Determine the [X, Y] coordinate at the center of the cell enclosing the given text.  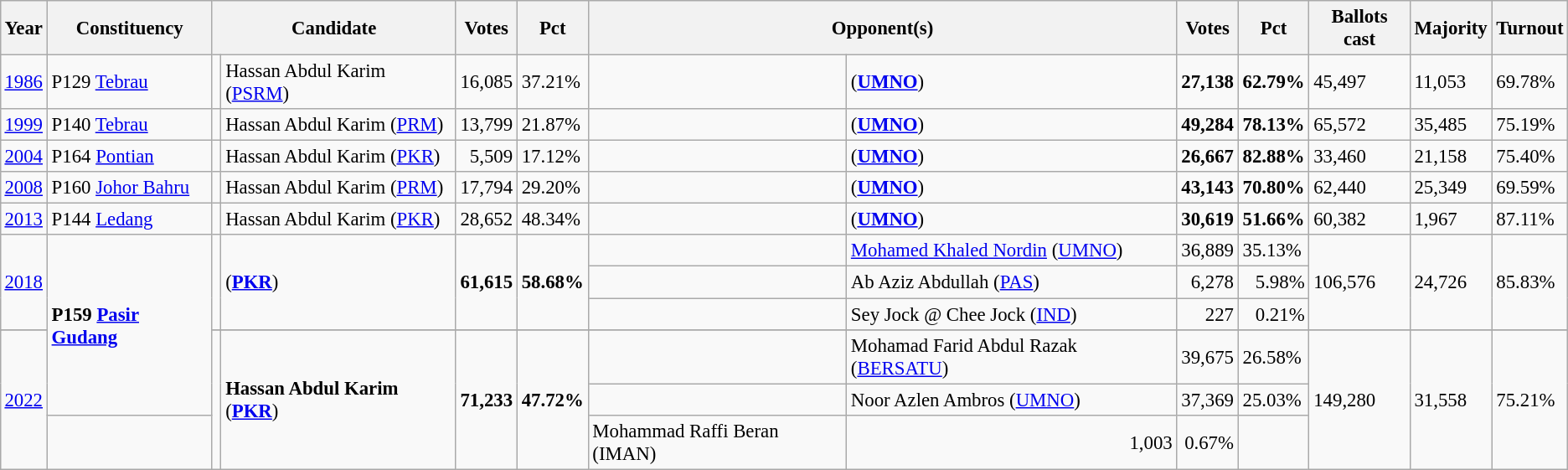
16,085 [486, 82]
1,967 [1451, 220]
60,382 [1359, 220]
39,675 [1208, 357]
27,138 [1208, 82]
35.13% [1273, 250]
51.66% [1273, 220]
62.79% [1273, 82]
82.88% [1273, 157]
35,485 [1451, 125]
37,369 [1208, 400]
13,799 [486, 125]
30,619 [1208, 220]
Noor Azlen Ambros (UMNO) [1012, 400]
25.03% [1273, 400]
Turnout [1529, 28]
43,143 [1208, 188]
17,794 [486, 188]
48.34% [553, 220]
21,158 [1451, 157]
49,284 [1208, 125]
5,509 [486, 157]
1,003 [1012, 442]
69.59% [1529, 188]
Mohammad Raffi Beran (IMAN) [717, 442]
Mohamad Farid Abdul Razak (BERSATU) [1012, 357]
26,667 [1208, 157]
45,497 [1359, 82]
75.19% [1529, 125]
6,278 [1208, 282]
106,576 [1359, 281]
65,572 [1359, 125]
P140 Tebrau [129, 125]
25,349 [1451, 188]
31,558 [1451, 399]
0.67% [1208, 442]
2004 [23, 157]
2022 [23, 399]
0.21% [1273, 314]
33,460 [1359, 157]
87.11% [1529, 220]
85.83% [1529, 281]
2008 [23, 188]
Candidate [333, 28]
47.72% [553, 399]
24,726 [1451, 281]
58.68% [553, 281]
Opponent(s) [883, 28]
1999 [23, 125]
17.12% [553, 157]
P160 Johor Bahru [129, 188]
75.21% [1529, 399]
Hassan Abdul Karim (PSRM) [338, 82]
Constituency [129, 28]
5.98% [1273, 282]
70.80% [1273, 188]
P159 Pasir Gudang [129, 325]
29.20% [553, 188]
Ballots cast [1359, 28]
P144 Ledang [129, 220]
61,615 [486, 281]
26.58% [1273, 357]
227 [1208, 314]
2013 [23, 220]
149,280 [1359, 399]
P129 Tebrau [129, 82]
P164 Pontian [129, 157]
62,440 [1359, 188]
(PKR) [338, 281]
2018 [23, 281]
78.13% [1273, 125]
37.21% [553, 82]
Ab Aziz Abdullah (PAS) [1012, 282]
1986 [23, 82]
71,233 [486, 399]
Mohamed Khaled Nordin (UMNO) [1012, 250]
11,053 [1451, 82]
21.87% [553, 125]
Sey Jock @ Chee Jock (IND) [1012, 314]
36,889 [1208, 250]
Year [23, 28]
Majority [1451, 28]
28,652 [486, 220]
75.40% [1529, 157]
69.78% [1529, 82]
